Determine the [x, y] coordinate at the center of the cell enclosing the given text.  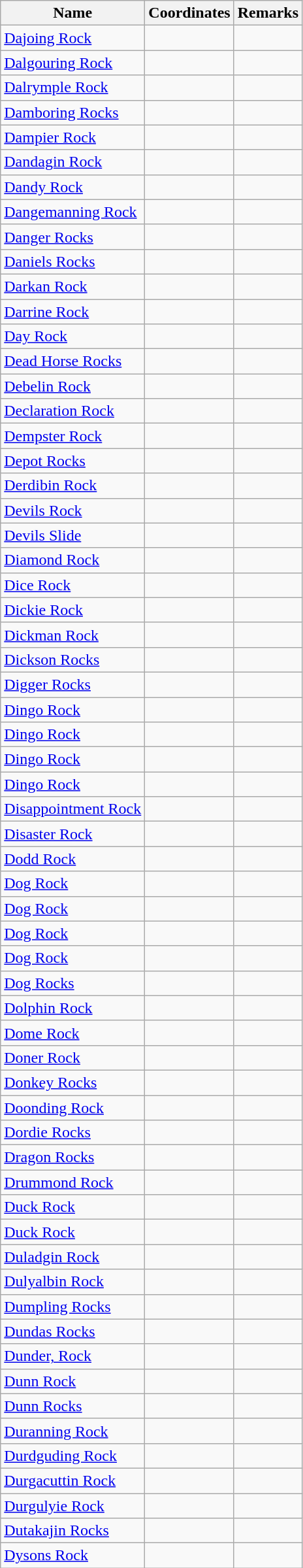
Dragon Rocks [73, 1158]
Devils Slide [73, 535]
Devils Rock [73, 510]
Doonding Rock [73, 1108]
Dog Rocks [73, 983]
Durdguding Rock [73, 1456]
Dutakajin Rocks [73, 1531]
Digger Rocks [73, 684]
Coordinates [189, 13]
Debelin Rock [73, 386]
Donkey Rocks [73, 1082]
Dulyalbin Rock [73, 1282]
Dice Rock [73, 585]
Dome Rock [73, 1033]
Dead Horse Rocks [73, 361]
Daniels Rocks [73, 261]
Day Rock [73, 337]
Dunn Rocks [73, 1406]
Doner Rock [73, 1058]
Dunn Rock [73, 1381]
Disaster Rock [73, 834]
Dalrymple Rock [73, 88]
Name [73, 13]
Duladgin Rock [73, 1257]
Drummond Rock [73, 1182]
Darrine Rock [73, 312]
Derdibin Rock [73, 486]
Dajoing Rock [73, 38]
Dordie Rocks [73, 1133]
Dumpling Rocks [73, 1307]
Dempster Rock [73, 436]
Dolphin Rock [73, 1008]
Darkan Rock [73, 286]
Dunder, Rock [73, 1356]
Duranning Rock [73, 1431]
Dangemanning Rock [73, 212]
Depot Rocks [73, 461]
Danger Rocks [73, 237]
Declaration Rock [73, 411]
Damboring Rocks [73, 112]
Remarks [268, 13]
Dysons Rock [73, 1556]
Dampier Rock [73, 137]
Diamond Rock [73, 560]
Dickson Rocks [73, 659]
Durgulyie Rock [73, 1505]
Dalgouring Rock [73, 63]
Dandy Rock [73, 187]
Dundas Rocks [73, 1331]
Dandagin Rock [73, 162]
Dodd Rock [73, 859]
Dickie Rock [73, 610]
Dickman Rock [73, 635]
Disappointment Rock [73, 809]
Durgacuttin Rock [73, 1480]
